For the text-containing cell, return its midpoint in [X, Y] coordinate format. 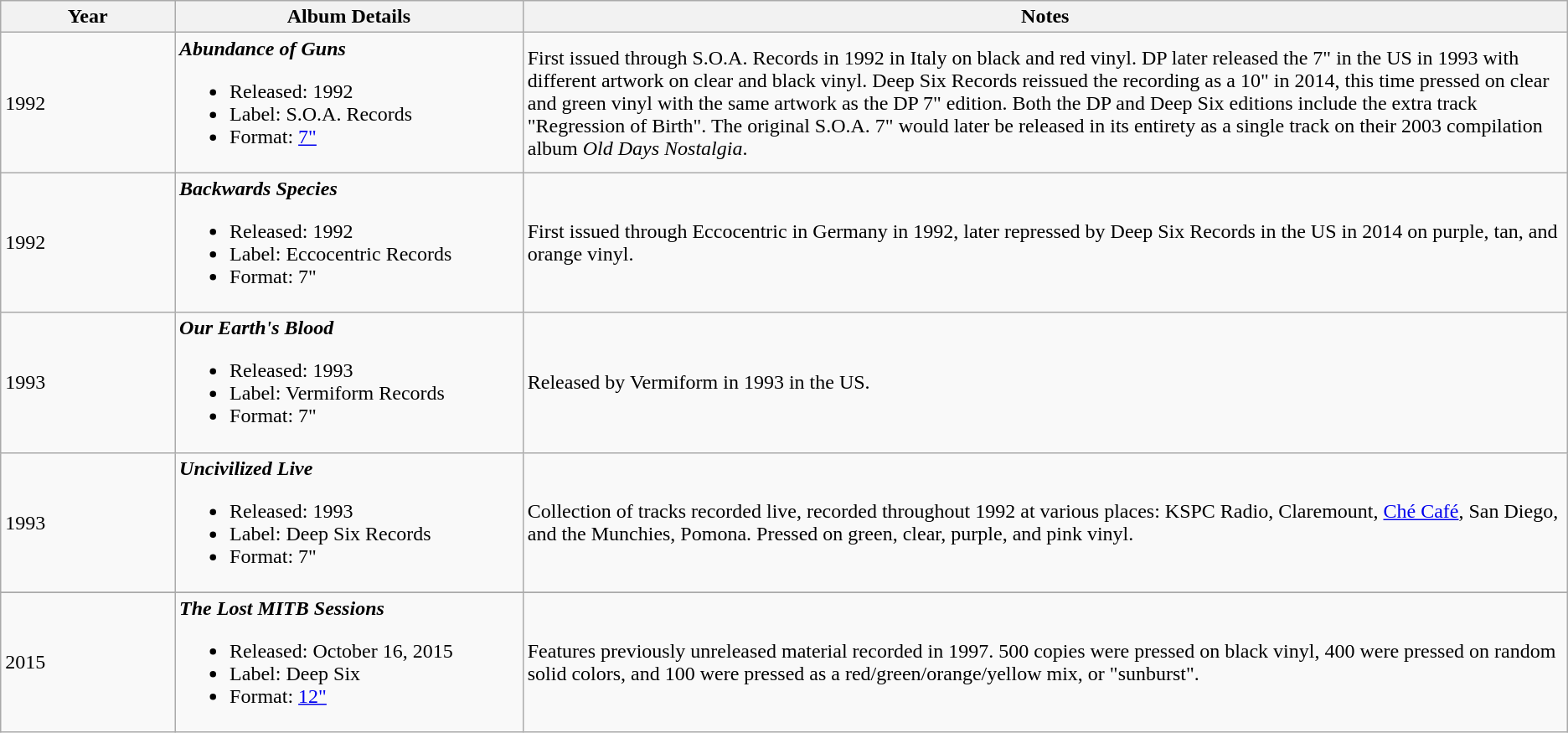
Notes [1045, 17]
First issued through Eccocentric in Germany in 1992, later repressed by Deep Six Records in the US in 2014 on purple, tan, and orange vinyl. [1045, 243]
Backwards SpeciesReleased: 1992Label: Eccocentric RecordsFormat: 7" [349, 243]
Album Details [349, 17]
Year [88, 17]
Uncivilized LiveReleased: 1993Label: Deep Six RecordsFormat: 7" [349, 523]
Released by Vermiform in 1993 in the US. [1045, 382]
The Lost MITB SessionsReleased: October 16, 2015Label: Deep SixFormat: 12" [349, 662]
Our Earth's BloodReleased: 1993Label: Vermiform RecordsFormat: 7" [349, 382]
2015 [88, 662]
Abundance of GunsReleased: 1992Label: S.O.A. RecordsFormat: 7" [349, 102]
